From the cell containing the given text, extract its center point as (X, Y) coordinate. 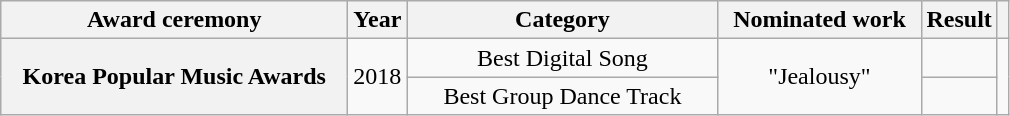
Best Digital Song (562, 58)
Nominated work (820, 20)
"Jealousy" (820, 77)
2018 (378, 77)
Best Group Dance Track (562, 96)
Year (378, 20)
Category (562, 20)
Korea Popular Music Awards (174, 77)
Award ceremony (174, 20)
Result (959, 20)
